Extract the (X, Y) coordinate from the center of the cell holding the provided text.  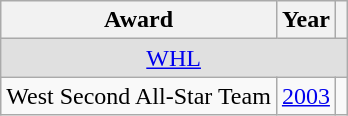
2003 (306, 96)
West Second All-Star Team (139, 96)
Award (139, 20)
Year (306, 20)
WHL (174, 58)
